From the cell containing the given text, extract its center point as [X, Y] coordinate. 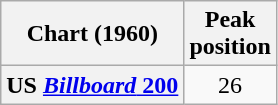
Peakposition [230, 34]
US Billboard 200 [92, 85]
Chart (1960) [92, 34]
26 [230, 85]
